Scan for the cell matching the given text and deliver its [X, Y] coordinate at center. 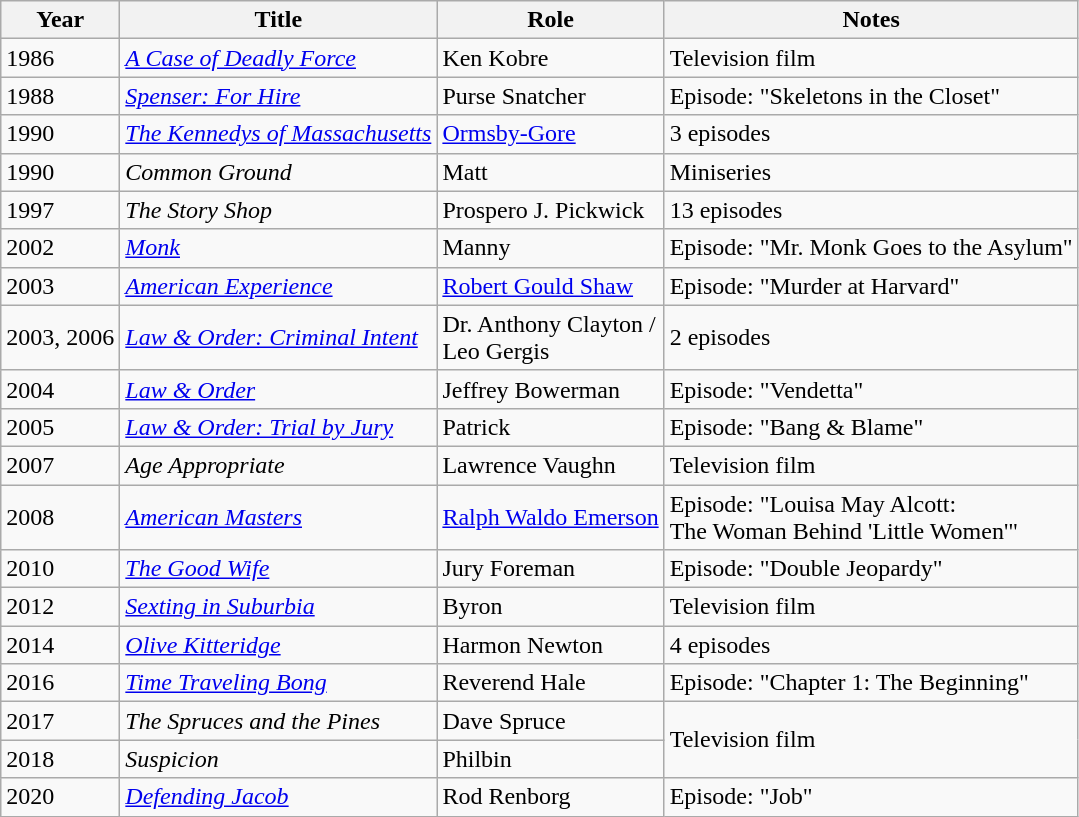
Episode: "Double Jeopardy" [871, 569]
Philbin [550, 759]
2010 [60, 569]
Defending Jacob [278, 797]
1988 [60, 96]
Jury Foreman [550, 569]
Monk [278, 248]
2020 [60, 797]
Law & Order [278, 389]
2012 [60, 607]
1986 [60, 58]
Notes [871, 20]
A Case of Deadly Force [278, 58]
4 episodes [871, 645]
The Good Wife [278, 569]
3 episodes [871, 134]
2002 [60, 248]
Spenser: For Hire [278, 96]
Episode: "Job" [871, 797]
Title [278, 20]
Manny [550, 248]
2005 [60, 427]
Olive Kitteridge [278, 645]
2017 [60, 721]
Episode: "Mr. Monk Goes to the Asylum" [871, 248]
The Story Shop [278, 210]
2018 [60, 759]
Miniseries [871, 172]
Sexting in Suburbia [278, 607]
Byron [550, 607]
2007 [60, 465]
Year [60, 20]
2008 [60, 516]
Harmon Newton [550, 645]
Law & Order: Criminal Intent [278, 338]
Robert Gould Shaw [550, 286]
2016 [60, 683]
Role [550, 20]
Dr. Anthony Clayton /Leo Gergis [550, 338]
Suspicion [278, 759]
Dave Spruce [550, 721]
American Experience [278, 286]
2014 [60, 645]
Prospero J. Pickwick [550, 210]
Lawrence Vaughn [550, 465]
Patrick [550, 427]
Law & Order: Trial by Jury [278, 427]
Ken Kobre [550, 58]
Matt [550, 172]
Episode: "Skeletons in the Closet" [871, 96]
American Masters [278, 516]
Episode: "Chapter 1: The Beginning" [871, 683]
2004 [60, 389]
Episode: "Vendetta" [871, 389]
Time Traveling Bong [278, 683]
Reverend Hale [550, 683]
2 episodes [871, 338]
Ormsby-Gore [550, 134]
Episode: "Murder at Harvard" [871, 286]
Age Appropriate [278, 465]
Episode: "Louisa May Alcott:The Woman Behind 'Little Women'" [871, 516]
The Kennedys of Massachusetts [278, 134]
Episode: "Bang & Blame" [871, 427]
Common Ground [278, 172]
1997 [60, 210]
The Spruces and the Pines [278, 721]
Rod Renborg [550, 797]
Ralph Waldo Emerson [550, 516]
Jeffrey Bowerman [550, 389]
2003 [60, 286]
13 episodes [871, 210]
Purse Snatcher [550, 96]
2003, 2006 [60, 338]
